Pinpoint the cell where the given text exists, returning its (x, y) midpoint coordinate. 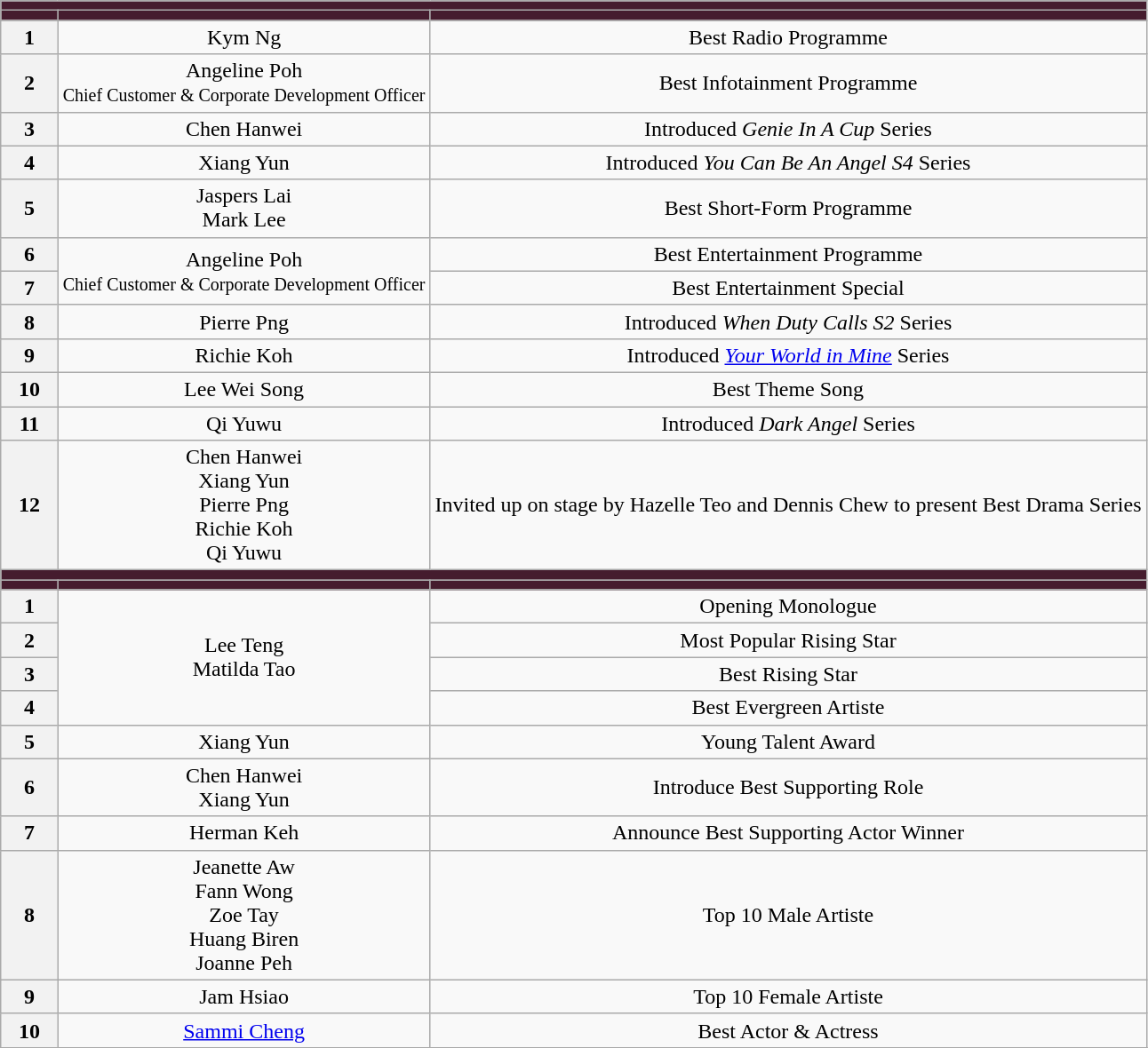
Pierre Png (243, 322)
Best Theme Song (788, 389)
Lee Wei Song (243, 389)
Top 10 Male Artiste (788, 915)
Best Evergreen Artiste (788, 708)
Young Talent Award (788, 742)
Most Popular Rising Star (788, 640)
Best Actor & Actress (788, 1030)
Chen Hanwei Xiang Yun (243, 787)
Jeanette Aw Fann Wong Zoe Tay Huang Biren Joanne Peh (243, 915)
11 (29, 424)
Jaspers Lai Mark Lee (243, 208)
Best Entertainment Special (788, 288)
Herman Keh (243, 833)
Best Infotainment Programme (788, 83)
Kym Ng (243, 37)
Best Rising Star (788, 674)
Opening Monologue (788, 607)
Introduced When Duty Calls S2 Series (788, 322)
Introduced Genie In A Cup Series (788, 129)
Sammi Cheng (243, 1030)
Best Radio Programme (788, 37)
Introduced Your World in Mine Series (788, 355)
Announce Best Supporting Actor Winner (788, 833)
Best Short-Form Programme (788, 208)
12 (29, 505)
Lee Teng Matilda Tao (243, 657)
Introduced Dark Angel Series (788, 424)
Introduce Best Supporting Role (788, 787)
Qi Yuwu (243, 424)
Richie Koh (243, 355)
Top 10 Female Artiste (788, 996)
Best Entertainment Programme (788, 254)
Jam Hsiao (243, 996)
Chen Hanwei (243, 129)
Chen Hanwei Xiang Yun Pierre Png Richie Koh Qi Yuwu (243, 505)
Introduced You Can Be An Angel S4 Series (788, 163)
Invited up on stage by Hazelle Teo and Dennis Chew to present Best Drama Series (788, 505)
